Search for the cell housing the specified text and yield its (X, Y) center coordinate. 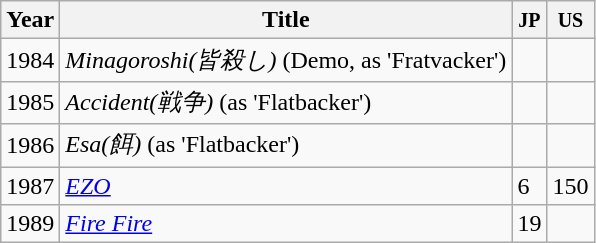
19 (530, 224)
1989 (30, 224)
Year (30, 20)
1986 (30, 146)
Fire Fire (286, 224)
1987 (30, 185)
EZO (286, 185)
Accident(戦争) (as 'Flatbacker') (286, 102)
JP (530, 20)
US (570, 20)
150 (570, 185)
Minagoroshi(皆殺し) (Demo, as 'Fratvacker') (286, 60)
Title (286, 20)
6 (530, 185)
Esa(餌) (as 'Flatbacker') (286, 146)
1985 (30, 102)
1984 (30, 60)
